Find where the given text appears and provide that cell's center as [x, y] coordinate. 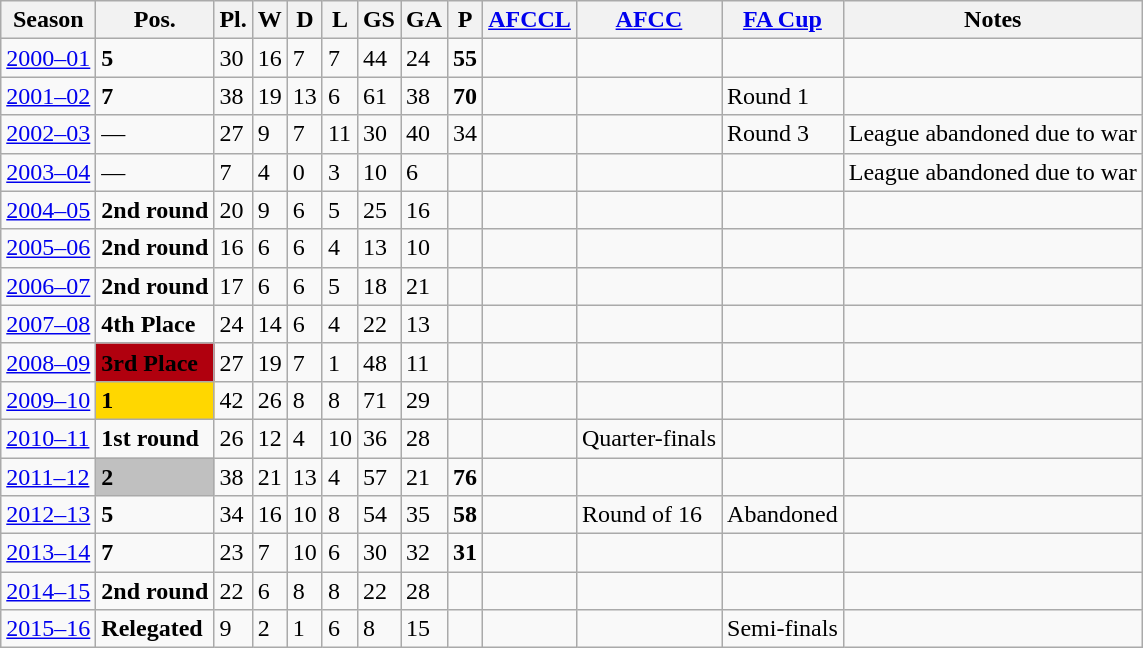
Relegated [155, 629]
2007–08 [48, 324]
Round of 16 [648, 515]
L [340, 20]
23 [233, 553]
Abandoned [783, 515]
14 [270, 324]
12 [270, 438]
Round 3 [783, 134]
15 [424, 629]
AFCCL [530, 20]
20 [233, 210]
2000–01 [48, 58]
29 [424, 400]
76 [466, 477]
2003–04 [48, 172]
44 [378, 58]
2010–11 [48, 438]
31 [466, 553]
2013–14 [48, 553]
2011–12 [48, 477]
2006–07 [48, 286]
17 [233, 286]
GA [424, 20]
25 [378, 210]
Round 1 [783, 96]
Semi-finals [783, 629]
AFCC [648, 20]
4th Place [155, 324]
48 [378, 362]
58 [466, 515]
54 [378, 515]
2004–05 [48, 210]
2015–16 [48, 629]
Notes [992, 20]
0 [304, 172]
D [304, 20]
1st round [155, 438]
W [270, 20]
2005–06 [48, 248]
FA Cup [783, 20]
2014–15 [48, 591]
42 [233, 400]
Pl. [233, 20]
3 [340, 172]
Pos. [155, 20]
2009–10 [48, 400]
55 [466, 58]
2002–03 [48, 134]
Quarter-finals [648, 438]
35 [424, 515]
18 [378, 286]
36 [378, 438]
61 [378, 96]
2001–02 [48, 96]
GS [378, 20]
32 [424, 553]
2008–09 [48, 362]
2012–13 [48, 515]
40 [424, 134]
Season [48, 20]
3rd Place [155, 362]
71 [378, 400]
P [466, 20]
57 [378, 477]
70 [466, 96]
